Identify which cell holds the provided text, then report its (x, y) central coordinate. 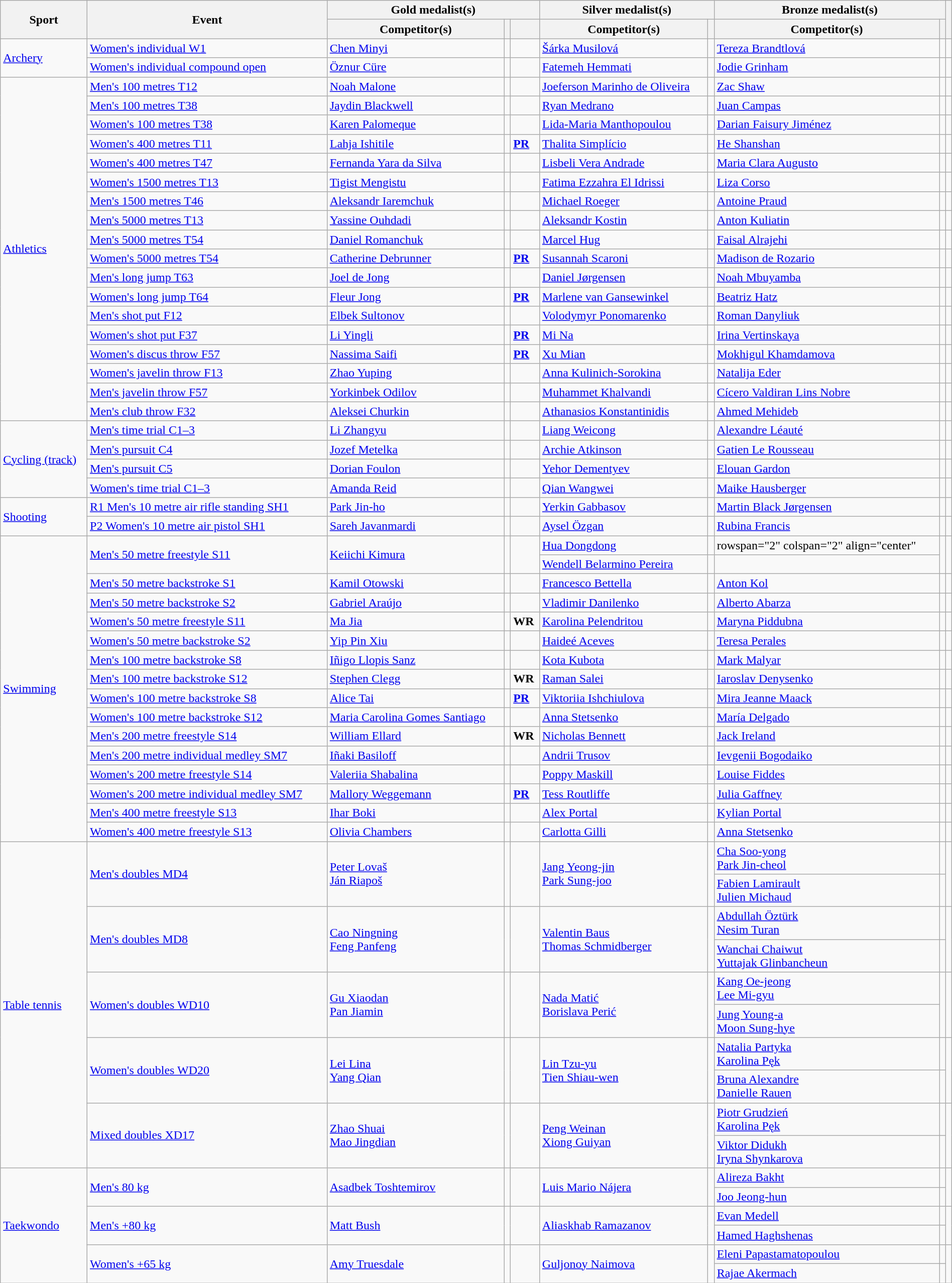
Tereza Brandtlová (826, 48)
Women's long jump T64 (207, 297)
Anton Kol (826, 584)
Yorkinbek Odilov (416, 392)
Lei LinaYang Qian (416, 1070)
Alireza Bakht (826, 1178)
Thalita Simplício (624, 144)
Anna Kulinich-Sorokina (624, 373)
Men's javelin throw F57 (207, 392)
Aleksandr Iaremchuk (416, 201)
Cycling (track) (44, 459)
Mixed doubles XD17 (207, 1135)
Lin Tzu-yuTien Shiau-wen (624, 1070)
Viktoriia Ishchiulova (624, 698)
Mira Jeanne Maack (826, 698)
Juan Campas (826, 105)
Gabriel Araújo (416, 603)
Men's 200 metre individual medley SM7 (207, 755)
Marlene van Gansewinkel (624, 297)
He Shanshan (826, 144)
Muhammet Khalvandi (624, 392)
Aleksandr Kostin (624, 220)
Gu XiaodanPan Jiamin (416, 1005)
Maria Clara Augusto (826, 163)
Women's doubles WD10 (207, 1005)
Alexandre Léauté (826, 430)
Haideé Aceves (624, 641)
Men's pursuit C5 (207, 469)
Iaroslav Denysenko (826, 679)
Archery (44, 58)
Kylian Portal (826, 812)
Viktor DidukhIryna Shynkarova (826, 1152)
Rajae Akermach (826, 1273)
Mallory Weggemann (416, 793)
Kota Kubota (624, 660)
Karen Palomeque (416, 125)
Maike Hausberger (826, 488)
Men's 50 metre backstroke S1 (207, 584)
Men's pursuit C4 (207, 449)
Nicholas Bennett (624, 736)
Vladimir Danilenko (624, 603)
Eleni Papastamatopoulou (826, 1254)
Women's individual W1 (207, 48)
Guljonoy Naimova (624, 1263)
Öznur Cüre (416, 67)
Athanasios Konstantinidis (624, 411)
Kang Oe-jeongLee Mi-gyu (826, 988)
Men's 100 metres T12 (207, 86)
Alice Tai (416, 698)
Maryna Piddubna (826, 622)
Women's 200 metre individual medley SM7 (207, 793)
Karolina Pelendritou (624, 622)
Liza Corso (826, 182)
Swimming (44, 688)
Women's 400 metres T11 (207, 144)
Women's 400 metres T47 (207, 163)
Michael Roeger (624, 201)
Zac Shaw (826, 86)
Table tennis (44, 1005)
Women's 1500 metres T13 (207, 182)
Yehor Dementyev (624, 469)
Natalija Eder (826, 373)
Piotr GrudzieńKarolina Pęk (826, 1119)
Susannah Scaroni (624, 259)
Li Zhangyu (416, 430)
Joo Jeong-hun (826, 1197)
rowspan="2" colspan="2" align="center" (826, 545)
Women's individual compound open (207, 67)
Qian Wangwei (624, 488)
Peng WeinanXiong Guiyan (624, 1135)
Nada MatićBorislava Perić (624, 1005)
Event (207, 20)
Darian Faisury Jiménez (826, 125)
Fabien LamiraultJulien Michaud (826, 891)
Aliaskhab Ramazanov (624, 1225)
Men's 80 kg (207, 1187)
Bruna AlexandreDanielle Rauen (826, 1087)
Catherine Debrunner (416, 259)
Iñaki Basiloff (416, 755)
Shooting (44, 516)
Dorian Foulon (416, 469)
Joel de Jong (416, 278)
Men's 200 metre freestyle S14 (207, 736)
Chen Minyi (416, 48)
Šárka Musilová (624, 48)
Stephen Clegg (416, 679)
Amanda Reid (416, 488)
Irina Vertinskaya (826, 335)
Men's 50 metre freestyle S11 (207, 554)
Teresa Perales (826, 641)
Nassima Saifi (416, 354)
Women's discus throw F57 (207, 354)
María Delgado (826, 717)
Antoine Praud (826, 201)
Xu Mian (624, 354)
Athletics (44, 249)
Noah Malone (416, 86)
Men's long jump T63 (207, 278)
Poppy Maskill (624, 774)
Alex Portal (624, 812)
Men's 5000 metres T54 (207, 240)
Cao NingningFeng Panfeng (416, 940)
Raman Salei (624, 679)
Bronze medalist(s) (829, 10)
Men's club throw F32 (207, 411)
Yassine Ouhdadi (416, 220)
Men's time trial C1–3 (207, 430)
Olivia Chambers (416, 832)
Martin Black Jørgensen (826, 507)
Yip Pin Xiu (416, 641)
Mokhigul Khamdamova (826, 354)
Park Jin-ho (416, 507)
Francesco Bettella (624, 584)
Women's doubles WD20 (207, 1070)
Women's 50 metre freestyle S11 (207, 622)
Men's +80 kg (207, 1225)
Louise Fiddes (826, 774)
Keiichi Kimura (416, 554)
Sport (44, 20)
Silver medalist(s) (627, 10)
Jack Ireland (826, 736)
Aleksei Churkin (416, 411)
Asadbek Toshtemirov (416, 1187)
Lisbeli Vera Andrade (624, 163)
Andrii Trusov (624, 755)
Fatima Ezzahra El Idrissi (624, 182)
Archie Atkinson (624, 449)
Iñigo Llopis Sanz (416, 660)
P2 Women's 10 metre air pistol SH1 (207, 526)
Noah Mbuyamba (826, 278)
Fatemeh Hemmati (624, 67)
Tigist Mengistu (416, 182)
Men's shot put F12 (207, 316)
Hamed Haghshenas (826, 1235)
Evan Medell (826, 1216)
Carlotta Gilli (624, 832)
Faisal Alrajehi (826, 240)
Men's 100 metre backstroke S12 (207, 679)
Men's doubles MD8 (207, 940)
Ma Jia (416, 622)
Elbek Sultonov (416, 316)
Natalia PartykaKarolina Pęk (826, 1054)
Men's 100 metre backstroke S8 (207, 660)
Daniel Jørgensen (624, 278)
Julia Gaffney (826, 793)
Women's time trial C1–3 (207, 488)
Alberto Abarza (826, 603)
Volodymyr Ponomarenko (624, 316)
Lida-Maria Manthopoulou (624, 125)
Aysel Özgan (624, 526)
Lahja Ishitile (416, 144)
Madison de Rozario (826, 259)
Cícero Valdiran Lins Nobre (826, 392)
Ievgenii Bogodaiko (826, 755)
William Ellard (416, 736)
Hua Dongdong (624, 545)
Women's 50 metre backstroke S2 (207, 641)
Men's 50 metre backstroke S2 (207, 603)
Gold medalist(s) (433, 10)
Beatriz Hatz (826, 297)
Women's 100 metre backstroke S8 (207, 698)
Roman Danyliuk (826, 316)
Abdullah ÖztürkNesim Turan (826, 923)
Liang Weicong (624, 430)
Rubina Francis (826, 526)
Women's 100 metre backstroke S12 (207, 717)
Women's shot put F37 (207, 335)
Zhao Yuping (416, 373)
Women's 200 metre freestyle S14 (207, 774)
Marcel Hug (624, 240)
Fleur Jong (416, 297)
Women's 100 metres T38 (207, 125)
Li Yingli (416, 335)
Ryan Medrano (624, 105)
Wendell Belarmino Pereira (624, 564)
Mi Na (624, 335)
Jang Yeong-jinPark Sung-joo (624, 874)
Men's 1500 metres T46 (207, 201)
Joeferson Marinho de Oliveira (624, 86)
Women's +65 kg (207, 1263)
Ihar Boki (416, 812)
Tess Routliffe (624, 793)
Fernanda Yara da Silva (416, 163)
Maria Carolina Gomes Santiago (416, 717)
Men's 5000 metres T13 (207, 220)
Luis Mario Nájera (624, 1187)
Mark Malyar (826, 660)
Wanchai ChaiwutYuttajak Glinbancheun (826, 956)
Daniel Romanchuk (416, 240)
Sareh Javanmardi (416, 526)
Ahmed Mehideb (826, 411)
Men's 400 metre freestyle S13 (207, 812)
Men's doubles MD4 (207, 874)
Women's 5000 metres T54 (207, 259)
Women's javelin throw F13 (207, 373)
Women's 400 metre freestyle S13 (207, 832)
Amy Truesdale (416, 1263)
Men's 100 metres T38 (207, 105)
Jung Young-aMoon Sung-hye (826, 1021)
Taekwondo (44, 1225)
Matt Bush (416, 1225)
Yerkin Gabbasov (624, 507)
Jozef Metelka (416, 449)
Jaydin Blackwell (416, 105)
Gatien Le Rousseau (826, 449)
Cha Soo-yongPark Jin-cheol (826, 858)
Valeriia Shabalina (416, 774)
Elouan Gardon (826, 469)
R1 Men's 10 metre air rifle standing SH1 (207, 507)
Anton Kuliatin (826, 220)
Zhao ShuaiMao Jingdian (416, 1135)
Peter LovašJán Riapoš (416, 874)
Valentin BausThomas Schmidberger (624, 940)
Kamil Otowski (416, 584)
Jodie Grinham (826, 67)
